Return the (X, Y) coordinate for the center point of the cell that contains the specified text.  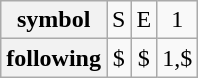
symbol (54, 20)
S (118, 20)
1,$ (178, 58)
E (144, 20)
1 (178, 20)
following (54, 58)
